Output the (X, Y) coordinate of the center of the cell containing the given text.  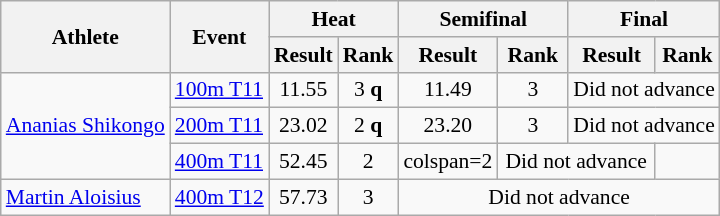
Semifinal (483, 19)
Heat (334, 19)
52.45 (304, 162)
colspan=2 (448, 162)
23.02 (304, 126)
200m T11 (220, 126)
400m T12 (220, 197)
11.49 (448, 90)
2 (368, 162)
Athlete (86, 36)
3 q (368, 90)
57.73 (304, 197)
400m T11 (220, 162)
100m T11 (220, 90)
23.20 (448, 126)
2 q (368, 126)
Martin Aloisius (86, 197)
Final (644, 19)
11.55 (304, 90)
Event (220, 36)
Ananias Shikongo (86, 126)
